Capture the cell that displays the provided text and extract its (x, y) central coordinate. 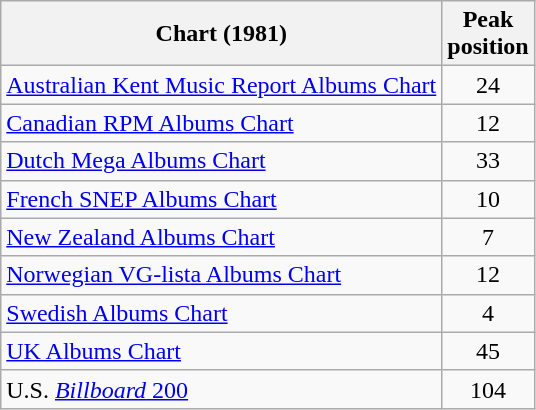
Canadian RPM Albums Chart (222, 123)
45 (488, 351)
4 (488, 313)
7 (488, 237)
Dutch Mega Albums Chart (222, 161)
UK Albums Chart (222, 351)
24 (488, 85)
10 (488, 199)
Australian Kent Music Report Albums Chart (222, 85)
Norwegian VG-lista Albums Chart (222, 275)
Swedish Albums Chart (222, 313)
Peakposition (488, 34)
33 (488, 161)
French SNEP Albums Chart (222, 199)
U.S. Billboard 200 (222, 389)
104 (488, 389)
New Zealand Albums Chart (222, 237)
Chart (1981) (222, 34)
